Output the (x, y) coordinate of the center of the cell containing the given text.  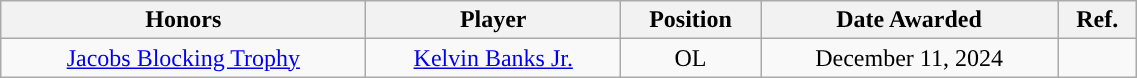
Player (494, 20)
OL (691, 58)
Date Awarded (910, 20)
December 11, 2024 (910, 58)
Position (691, 20)
Honors (184, 20)
Kelvin Banks Jr. (494, 58)
Ref. (1098, 20)
Jacobs Blocking Trophy (184, 58)
